Output the [x, y] coordinate of the center of the cell containing the given text.  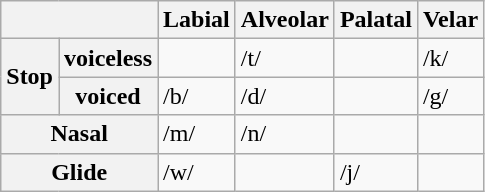
Nasal [80, 134]
/w/ [197, 172]
/n/ [284, 134]
/t/ [284, 58]
/m/ [197, 134]
voiceless [108, 58]
Alveolar [284, 20]
Glide [80, 172]
Labial [197, 20]
Stop [30, 77]
/d/ [284, 96]
/k/ [450, 58]
Velar [450, 20]
/g/ [450, 96]
Palatal [376, 20]
voiced [108, 96]
/b/ [197, 96]
/j/ [376, 172]
